From the cell containing the given text, extract its center point as [X, Y] coordinate. 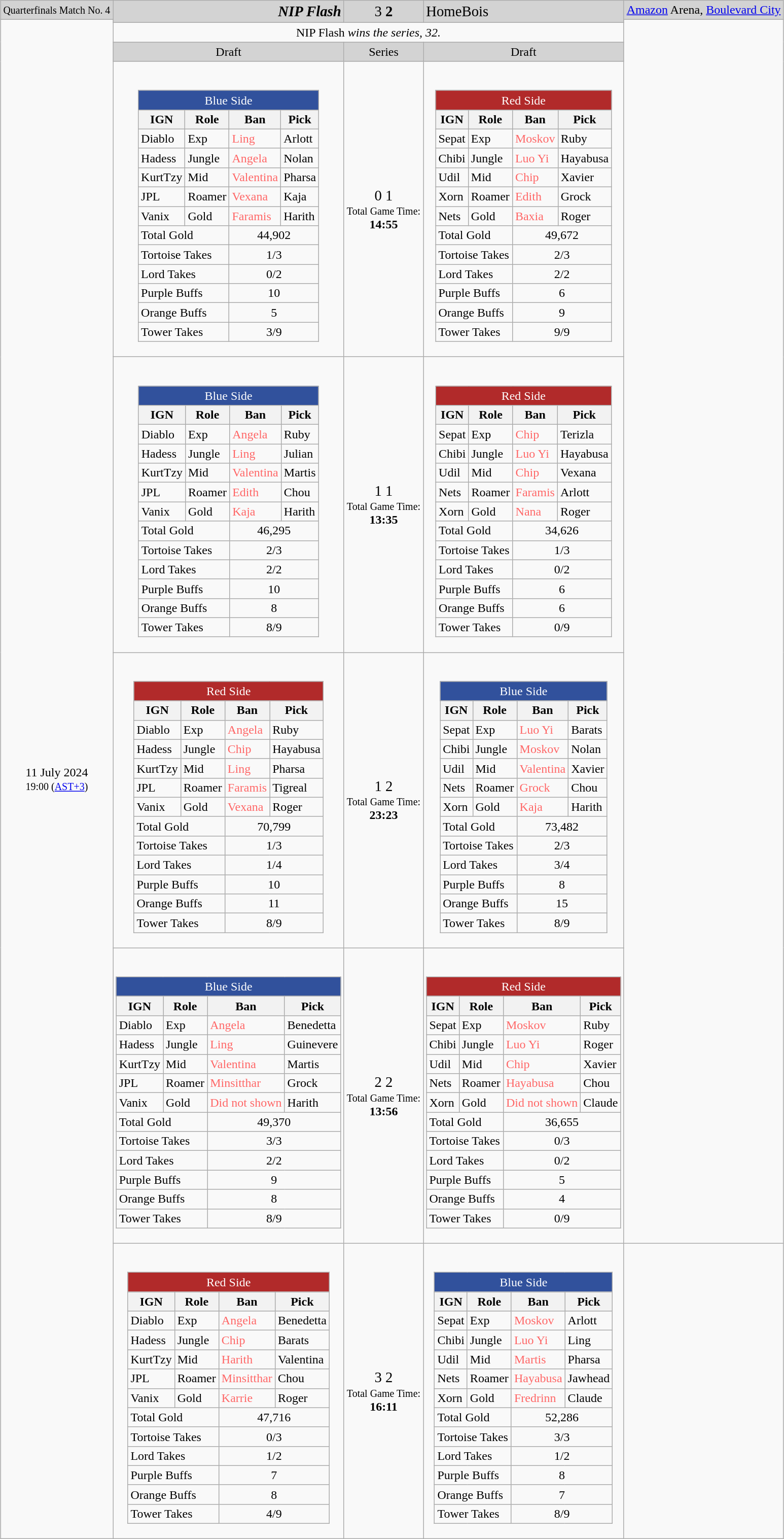
15 [562, 904]
1 1Total Game Time:13:35 [383, 504]
73,482 [562, 826]
Karrie [246, 1398]
47,716 [274, 1417]
70,799 [274, 826]
44,902 [274, 235]
Baxia [535, 216]
46,295 [274, 531]
4/9 [274, 1514]
11 [274, 904]
Amazon Arena, Boulevard City [704, 10]
49,672 [562, 235]
11 July 2024 19:00 (AST+3) [57, 779]
49,370 [274, 1122]
Jawhead [589, 1379]
Nana [535, 511]
36,655 [562, 1122]
3 2 [383, 12]
9/9 [562, 332]
NIP Flash [228, 12]
Quarterfinals Match No. 4 [57, 10]
3/4 [562, 865]
1 2Total Game Time:23:23 [383, 800]
3/9 [274, 332]
Julian [300, 454]
52,286 [562, 1417]
Series [383, 52]
2 2Total Game Time:13:56 [383, 1096]
HomeBois [523, 12]
Tigreal [297, 788]
3 2Total Game Time:16:11 [383, 1391]
Guinevere [312, 1045]
NIP Flash wins the series, 32. [368, 32]
4 [562, 1199]
34,626 [562, 531]
0 1Total Game Time:14:55 [383, 209]
Terizla [584, 434]
1/4 [274, 865]
Fredrinn [538, 1398]
